For the text-containing cell, return its midpoint in (x, y) coordinate format. 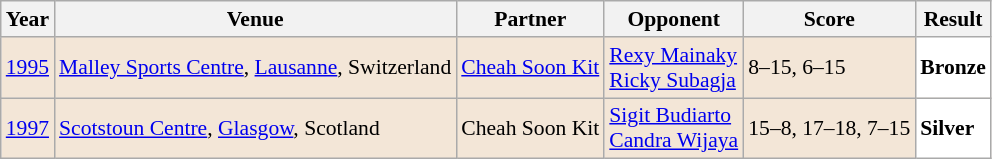
Opponent (674, 19)
Silver (953, 128)
Year (28, 19)
Malley Sports Centre, Lausanne, Switzerland (255, 68)
8–15, 6–15 (829, 68)
1997 (28, 128)
15–8, 17–18, 7–15 (829, 128)
Scotstoun Centre, Glasgow, Scotland (255, 128)
Partner (530, 19)
Sigit Budiarto Candra Wijaya (674, 128)
Bronze (953, 68)
Score (829, 19)
1995 (28, 68)
Venue (255, 19)
Rexy Mainaky Ricky Subagja (674, 68)
Result (953, 19)
